Capture the cell that displays the provided text and extract its [x, y] central coordinate. 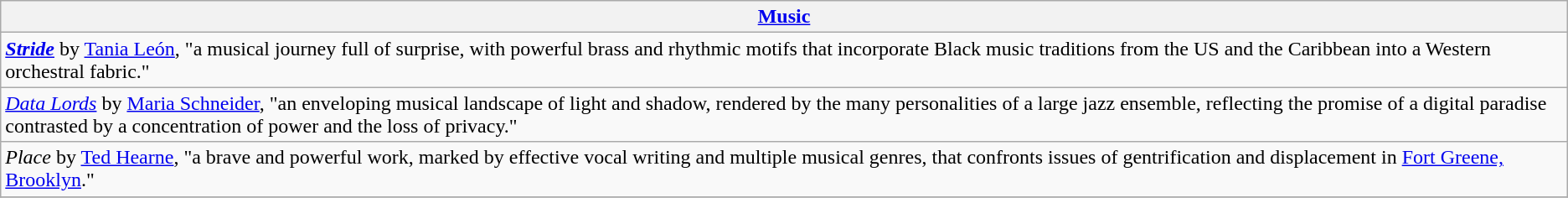
Music [784, 17]
